Pinpoint the cell where the given text exists, returning its (x, y) midpoint coordinate. 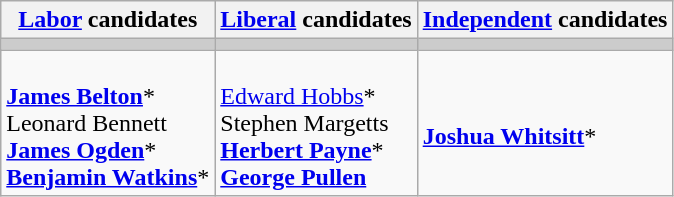
Joshua Whitsitt* (545, 123)
Independent candidates (545, 20)
Edward Hobbs* Stephen Margetts Herbert Payne* George Pullen (316, 123)
James Belton* Leonard Bennett James Ogden* Benjamin Watkins* (108, 123)
Liberal candidates (316, 20)
Labor candidates (108, 20)
